Determine the [X, Y] coordinate at the center of the cell enclosing the given text.  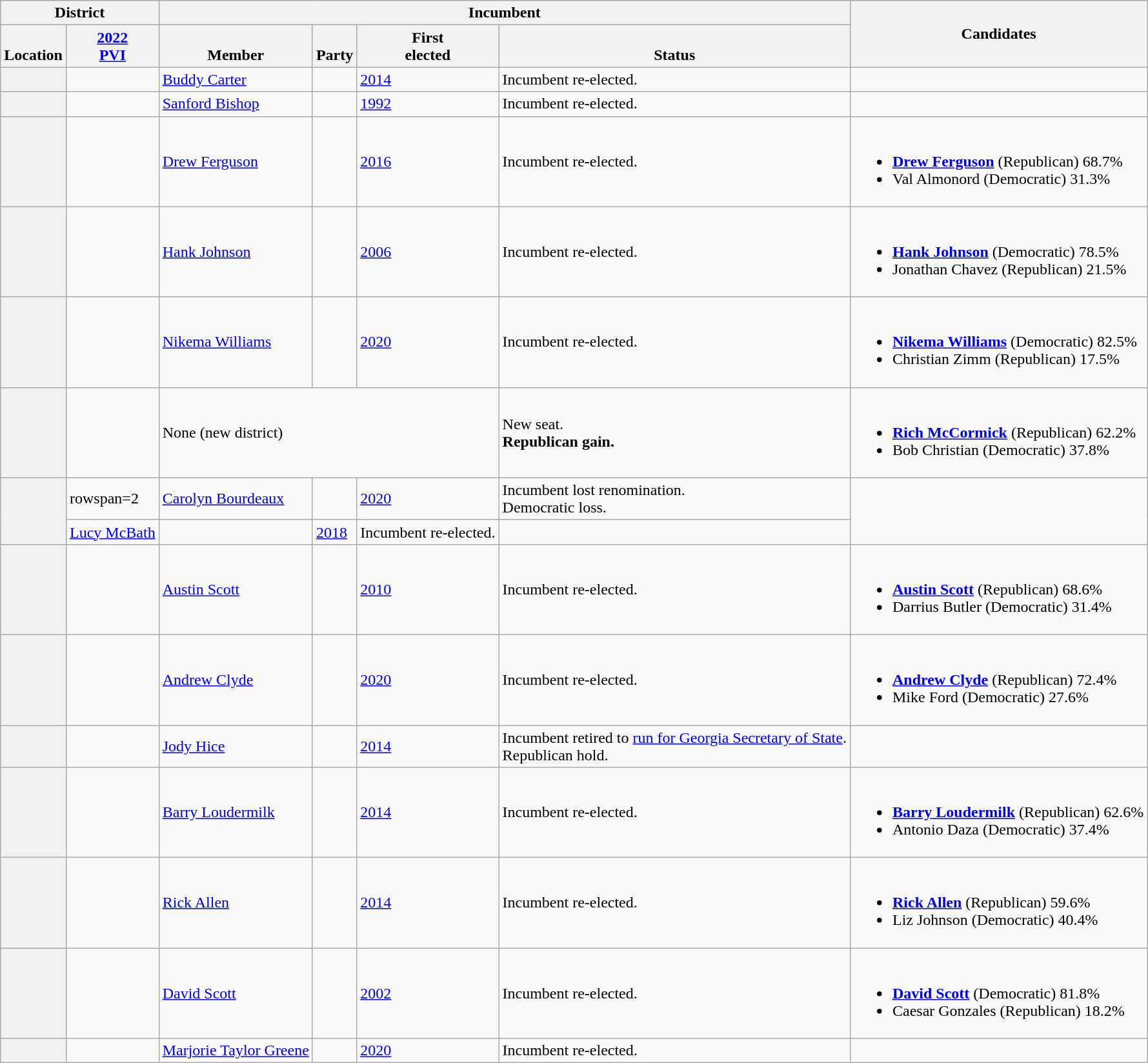
Barry Loudermilk [236, 813]
1992 [428, 104]
Barry Loudermilk (Republican) 62.6%Antonio Daza (Democratic) 37.4% [998, 813]
2016 [428, 161]
Candidates [998, 34]
District [80, 13]
2002 [428, 993]
Hank Johnson [236, 252]
Marjorie Taylor Greene [236, 1051]
Rick Allen (Republican) 59.6%Liz Johnson (Democratic) 40.4% [998, 903]
New seat.Republican gain. [674, 432]
Location [34, 46]
Nikema Williams (Democratic) 82.5%Christian Zimm (Republican) 17.5% [998, 342]
Andrew Clyde (Republican) 72.4%Mike Ford (Democratic) 27.6% [998, 680]
None (new district) [329, 432]
Lucy McBath [112, 532]
Rich McCormick (Republican) 62.2%Bob Christian (Democratic) 37.8% [998, 432]
Hank Johnson (Democratic) 78.5%Jonathan Chavez (Republican) 21.5% [998, 252]
Carolyn Bourdeaux [236, 498]
2022PVI [112, 46]
David Scott [236, 993]
Member [236, 46]
Firstelected [428, 46]
Status [674, 46]
Incumbent lost renomination.Democratic loss. [674, 498]
Nikema Williams [236, 342]
Andrew Clyde [236, 680]
Incumbent [505, 13]
Austin Scott [236, 589]
Rick Allen [236, 903]
Austin Scott (Republican) 68.6%Darrius Butler (Democratic) 31.4% [998, 589]
Sanford Bishop [236, 104]
rowspan=2 [112, 498]
Jody Hice [236, 746]
Buddy Carter [236, 79]
David Scott (Democratic) 81.8%Caesar Gonzales (Republican) 18.2% [998, 993]
Party [334, 46]
2006 [428, 252]
Incumbent retired to run for Georgia Secretary of State.Republican hold. [674, 746]
2010 [428, 589]
Drew Ferguson [236, 161]
Drew Ferguson (Republican) 68.7%Val Almonord (Democratic) 31.3% [998, 161]
2018 [334, 532]
